Provide the [X, Y] coordinate of the cell's center where the given text is located.  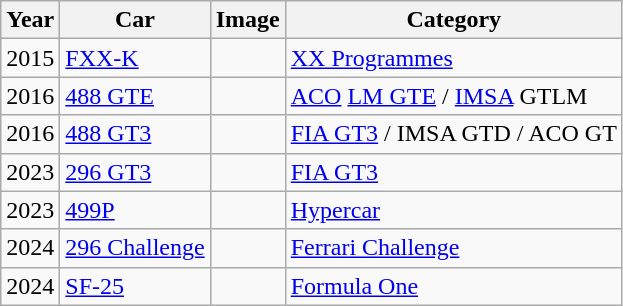
2015 [30, 58]
488 GTE [135, 96]
Hypercar [454, 210]
FIA GT3 / IMSA GTD / ACO GT [454, 134]
296 GT3 [135, 172]
FIA GT3 [454, 172]
488 GT3 [135, 134]
SF-25 [135, 286]
FXX-K [135, 58]
XX Programmes [454, 58]
296 Challenge [135, 248]
Year [30, 20]
Image [248, 20]
Category [454, 20]
Car [135, 20]
499P [135, 210]
Ferrari Challenge [454, 248]
Formula One [454, 286]
ACO LM GTE / IMSA GTLM [454, 96]
